Scan for the cell matching the given text and deliver its (X, Y) coordinate at center. 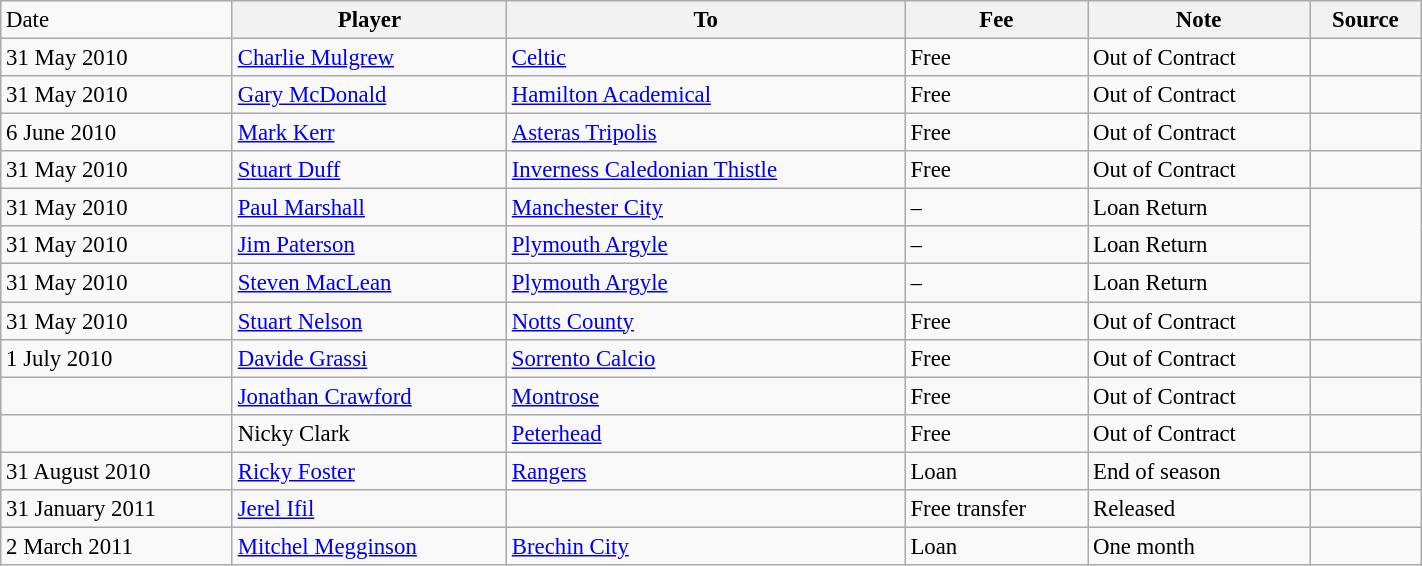
Celtic (706, 58)
Steven MacLean (369, 283)
Asteras Tripolis (706, 133)
Stuart Nelson (369, 321)
Mitchel Megginson (369, 546)
Montrose (706, 396)
Hamilton Academical (706, 95)
Charlie Mulgrew (369, 58)
Paul Marshall (369, 208)
One month (1199, 546)
Notts County (706, 321)
Inverness Caledonian Thistle (706, 170)
Gary McDonald (369, 95)
Davide Grassi (369, 358)
Date (117, 20)
Fee (996, 20)
Jim Paterson (369, 245)
Ricky Foster (369, 471)
Stuart Duff (369, 170)
Brechin City (706, 546)
Sorrento Calcio (706, 358)
Jerel Ifil (369, 509)
Rangers (706, 471)
End of season (1199, 471)
Mark Kerr (369, 133)
Peterhead (706, 433)
Jonathan Crawford (369, 396)
Manchester City (706, 208)
To (706, 20)
Note (1199, 20)
31 August 2010 (117, 471)
1 July 2010 (117, 358)
Released (1199, 509)
Free transfer (996, 509)
Player (369, 20)
6 June 2010 (117, 133)
Nicky Clark (369, 433)
31 January 2011 (117, 509)
2 March 2011 (117, 546)
Source (1366, 20)
